Locate the cell with the specified text and output its [x, y] center coordinate. 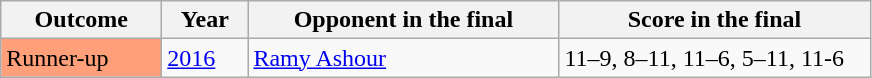
Outcome [82, 20]
Year [205, 20]
2016 [205, 58]
Runner-up [82, 58]
Score in the final [714, 20]
Opponent in the final [404, 20]
11–9, 8–11, 11–6, 5–11, 11-6 [714, 58]
Ramy Ashour [404, 58]
